Determine the [X, Y] coordinate at the center of the cell enclosing the given text.  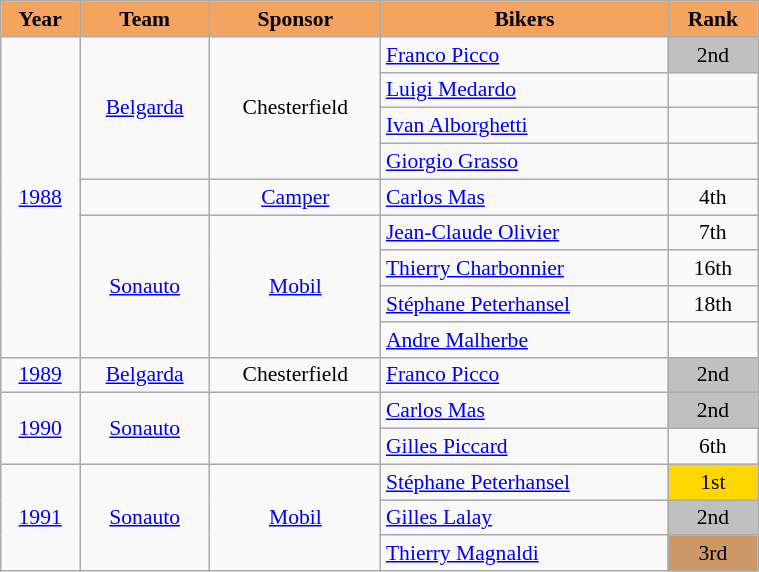
1989 [40, 375]
7th [713, 233]
Giorgio Grasso [524, 162]
Team [145, 19]
Andre Malherbe [524, 340]
Camper [296, 197]
18th [713, 304]
1991 [40, 518]
Sponsor [296, 19]
3rd [713, 554]
Bikers [524, 19]
16th [713, 269]
Thierry Magnaldi [524, 554]
Luigi Medardo [524, 90]
1st [713, 482]
1988 [40, 198]
Rank [713, 19]
Gilles Piccard [524, 447]
6th [713, 447]
Gilles Lalay [524, 518]
Ivan Alborghetti [524, 126]
1990 [40, 428]
Jean-Claude Olivier [524, 233]
4th [713, 197]
Year [40, 19]
Thierry Charbonnier [524, 269]
